Output the (X, Y) coordinate of the center of the cell containing the given text.  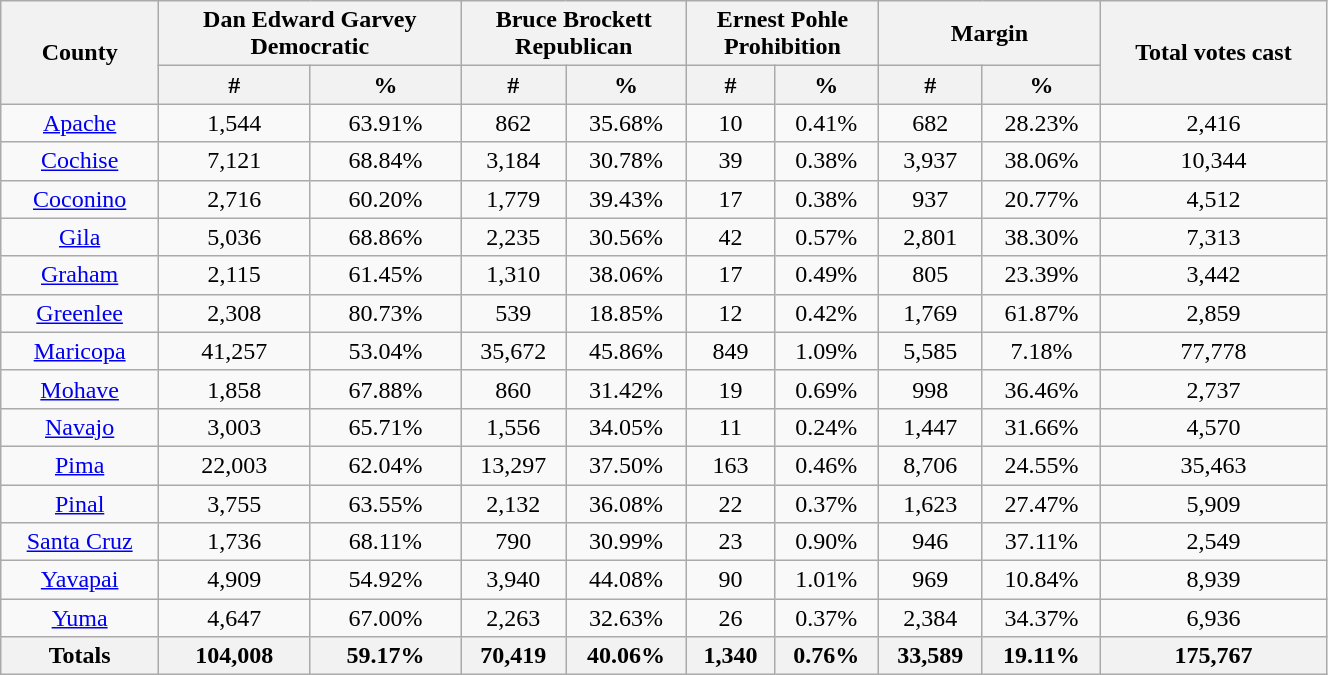
3,003 (234, 427)
2,549 (1214, 542)
24.55% (1041, 465)
39.43% (626, 199)
4,512 (1214, 199)
790 (514, 542)
67.00% (386, 618)
68.84% (386, 161)
1,736 (234, 542)
32.63% (626, 618)
34.37% (1041, 618)
Navajo (80, 427)
0.90% (826, 542)
County (80, 52)
30.56% (626, 237)
44.08% (626, 580)
22 (730, 503)
Bruce BrockettRepublican (574, 34)
62.04% (386, 465)
Gila (80, 237)
Ernest PohleProhibition (782, 34)
1,858 (234, 389)
969 (930, 580)
Santa Cruz (80, 542)
70,419 (514, 656)
63.91% (386, 123)
54.92% (386, 580)
28.23% (1041, 123)
1,447 (930, 427)
Dan Edward GarveyDemocratic (310, 34)
682 (930, 123)
3,755 (234, 503)
5,036 (234, 237)
0.49% (826, 275)
19 (730, 389)
8,939 (1214, 580)
30.99% (626, 542)
1,544 (234, 123)
31.42% (626, 389)
35,672 (514, 351)
3,442 (1214, 275)
30.78% (626, 161)
37.11% (1041, 542)
36.46% (1041, 389)
18.85% (626, 313)
1,310 (514, 275)
19.11% (1041, 656)
2,384 (930, 618)
Apache (80, 123)
Totals (80, 656)
Pinal (80, 503)
1,340 (730, 656)
90 (730, 580)
Maricopa (80, 351)
10,344 (1214, 161)
1,556 (514, 427)
0.24% (826, 427)
Coconino (80, 199)
38.30% (1041, 237)
998 (930, 389)
860 (514, 389)
60.20% (386, 199)
4,647 (234, 618)
2,132 (514, 503)
Margin (989, 34)
34.05% (626, 427)
63.55% (386, 503)
104,008 (234, 656)
849 (730, 351)
1.09% (826, 351)
7,313 (1214, 237)
45.86% (626, 351)
80.73% (386, 313)
37.50% (626, 465)
Cochise (80, 161)
35.68% (626, 123)
3,940 (514, 580)
4,570 (1214, 427)
0.57% (826, 237)
53.04% (386, 351)
12 (730, 313)
2,308 (234, 313)
39 (730, 161)
13,297 (514, 465)
11 (730, 427)
539 (514, 313)
7,121 (234, 161)
67.88% (386, 389)
946 (930, 542)
42 (730, 237)
2,859 (1214, 313)
163 (730, 465)
Yuma (80, 618)
1,623 (930, 503)
61.45% (386, 275)
7.18% (1041, 351)
2,115 (234, 275)
20.77% (1041, 199)
68.86% (386, 237)
6,936 (1214, 618)
4,909 (234, 580)
10 (730, 123)
0.42% (826, 313)
Yavapai (80, 580)
0.41% (826, 123)
Mohave (80, 389)
2,737 (1214, 389)
36.08% (626, 503)
0.46% (826, 465)
3,937 (930, 161)
Pima (80, 465)
2,263 (514, 618)
805 (930, 275)
22,003 (234, 465)
2,235 (514, 237)
1.01% (826, 580)
2,716 (234, 199)
77,778 (1214, 351)
0.76% (826, 656)
5,585 (930, 351)
3,184 (514, 161)
5,909 (1214, 503)
1,769 (930, 313)
8,706 (930, 465)
26 (730, 618)
68.11% (386, 542)
65.71% (386, 427)
23 (730, 542)
Graham (80, 275)
61.87% (1041, 313)
33,589 (930, 656)
0.69% (826, 389)
175,767 (1214, 656)
59.17% (386, 656)
41,257 (234, 351)
27.47% (1041, 503)
Greenlee (80, 313)
Total votes cast (1214, 52)
2,801 (930, 237)
937 (930, 199)
862 (514, 123)
2,416 (1214, 123)
10.84% (1041, 580)
23.39% (1041, 275)
31.66% (1041, 427)
40.06% (626, 656)
1,779 (514, 199)
35,463 (1214, 465)
